Output the (x, y) coordinate of the center of the cell containing the given text.  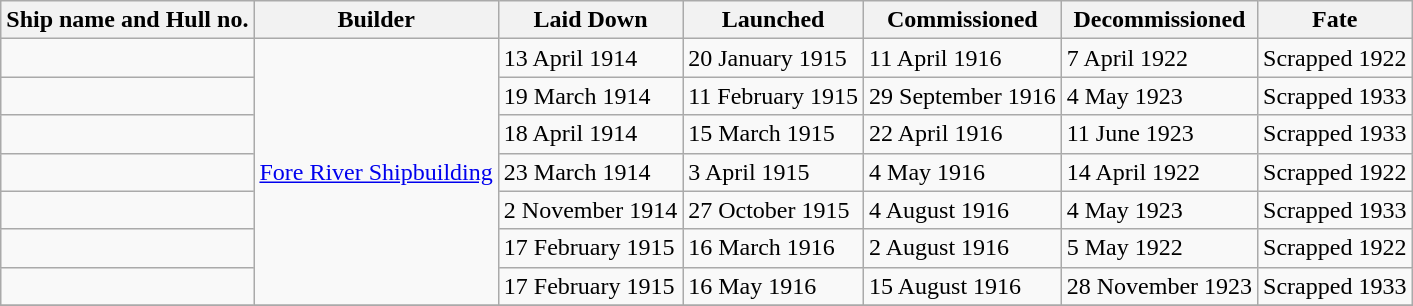
23 March 1914 (590, 172)
Laid Down (590, 20)
Decommissioned (1159, 20)
11 April 1916 (963, 58)
27 October 1915 (774, 210)
15 March 1915 (774, 134)
4 August 1916 (963, 210)
20 January 1915 (774, 58)
28 November 1923 (1159, 286)
Ship name and Hull no. (128, 20)
13 April 1914 (590, 58)
11 June 1923 (1159, 134)
Commissioned (963, 20)
2 November 1914 (590, 210)
19 March 1914 (590, 96)
2 August 1916 (963, 248)
Fore River Shipbuilding (376, 172)
16 May 1916 (774, 286)
16 March 1916 (774, 248)
14 April 1922 (1159, 172)
3 April 1915 (774, 172)
18 April 1914 (590, 134)
29 September 1916 (963, 96)
Launched (774, 20)
Builder (376, 20)
15 August 1916 (963, 286)
Fate (1335, 20)
4 May 1916 (963, 172)
7 April 1922 (1159, 58)
11 February 1915 (774, 96)
22 April 1916 (963, 134)
5 May 1922 (1159, 248)
